Scan for the cell matching the given text and deliver its (X, Y) coordinate at center. 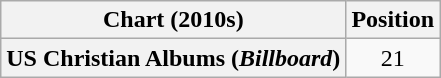
US Christian Albums (Billboard) (174, 58)
21 (393, 58)
Chart (2010s) (174, 20)
Position (393, 20)
